Find where the given text appears and provide that cell's center as (X, Y) coordinate. 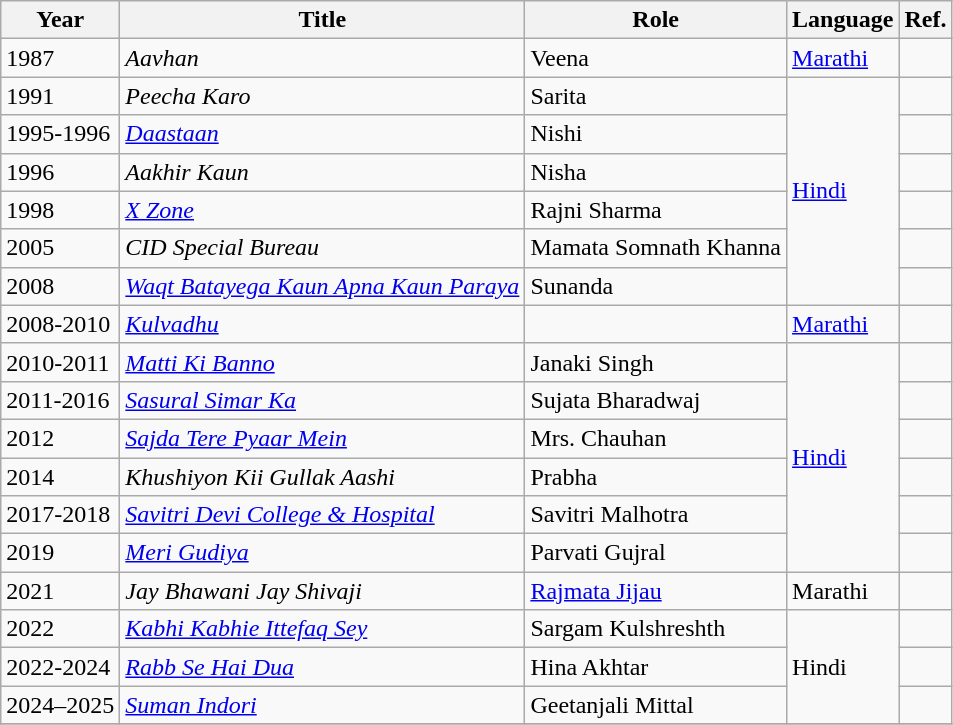
Peecha Karo (322, 96)
Ref. (926, 20)
Sunanda (656, 286)
Khushiyon Kii Gullak Aashi (322, 477)
Jay Bhawani Jay Shivaji (322, 591)
Aakhir Kaun (322, 172)
Title (322, 20)
Savitri Malhotra (656, 515)
1995-1996 (60, 134)
2014 (60, 477)
Sajda Tere Pyaar Mein (322, 438)
Daastaan (322, 134)
Veena (656, 58)
2022-2024 (60, 667)
2019 (60, 553)
1991 (60, 96)
Rabb Se Hai Dua (322, 667)
Waqt Batayega Kaun Apna Kaun Paraya (322, 286)
Language (843, 20)
Sargam Kulshreshth (656, 629)
1996 (60, 172)
Mamata Somnath Khanna (656, 248)
1987 (60, 58)
2008-2010 (60, 324)
Nishi (656, 134)
Mrs. Chauhan (656, 438)
2012 (60, 438)
Meri Gudiya (322, 553)
2017-2018 (60, 515)
Prabha (656, 477)
Aavhan (322, 58)
Role (656, 20)
Sujata Bharadwaj (656, 400)
Rajmata Jijau (656, 591)
2024–2025 (60, 705)
2005 (60, 248)
Rajni Sharma (656, 210)
Sasural Simar Ka (322, 400)
Year (60, 20)
1998 (60, 210)
2010-2011 (60, 362)
Kulvadhu (322, 324)
2011-2016 (60, 400)
2021 (60, 591)
Matti Ki Banno (322, 362)
2022 (60, 629)
Suman Indori (322, 705)
X Zone (322, 210)
2008 (60, 286)
Sarita (656, 96)
Geetanjali Mittal (656, 705)
Nisha (656, 172)
CID Special Bureau (322, 248)
Parvati Gujral (656, 553)
Hina Akhtar (656, 667)
Janaki Singh (656, 362)
Kabhi Kabhie Ittefaq Sey (322, 629)
Savitri Devi College & Hospital (322, 515)
